Identify which cell holds the provided text, then report its (x, y) central coordinate. 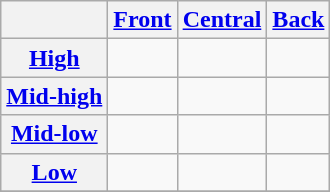
Low (54, 172)
Mid-low (54, 134)
Front (142, 20)
Mid-high (54, 96)
Central (222, 20)
Back (298, 20)
High (54, 58)
